Extract the [x, y] coordinate from the center of the cell holding the provided text.  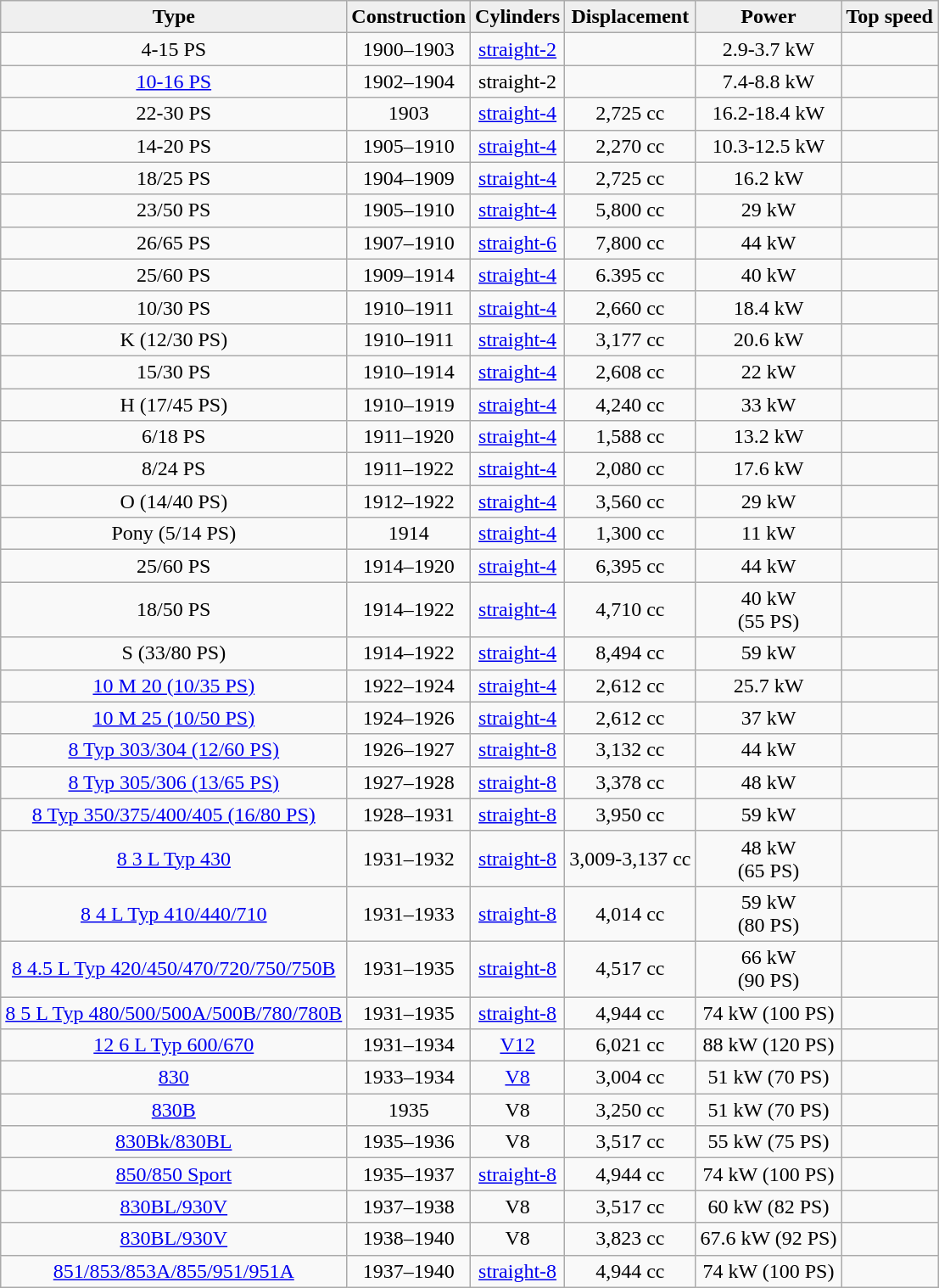
16.2-18.4 kW [769, 114]
16.2 kW [769, 178]
67.6 kW (92 PS) [769, 1239]
15/30 PS [174, 372]
S (33/80 PS) [174, 653]
O (14/40 PS) [174, 501]
2,660 cc [630, 307]
55 kW (75 PS) [769, 1142]
22-30 PS [174, 114]
3,004 cc [630, 1078]
33 kW [769, 405]
7,800 cc [630, 243]
830 [174, 1078]
3,132 cc [630, 750]
4,517 cc [630, 969]
8 4 L Typ 410/440/710 [174, 913]
850/850 Sport [174, 1174]
1935–1937 [409, 1174]
40 kW (55 PS) [769, 609]
1933–1934 [409, 1078]
13.2 kW [769, 437]
20.6 kW [769, 339]
8 4.5 L Typ 420/450/470/720/750/750B [174, 969]
4-15 PS [174, 49]
10 M 20 (10/35 PS) [174, 686]
10/30 PS [174, 307]
1931–1932 [409, 859]
1928–1931 [409, 815]
17.6 kW [769, 469]
18/25 PS [174, 178]
Displacement [630, 17]
1935 [409, 1110]
851/853/853A/855/951/951A [174, 1271]
3,378 cc [630, 782]
1926–1927 [409, 750]
66 kW (90 PS) [769, 969]
1,300 cc [630, 534]
1935–1936 [409, 1142]
1902–1904 [409, 81]
1922–1924 [409, 686]
12 6 L Typ 600/670 [174, 1045]
37 kW [769, 718]
1900–1903 [409, 49]
10-16 PS [174, 81]
3,009-3,137 cc [630, 859]
22 kW [769, 372]
8 Typ 305/306 (13/65 PS) [174, 782]
8 Typ 350/375/400/405 (16/80 PS) [174, 815]
830B [174, 1110]
1931–1933 [409, 913]
Type [174, 17]
1911–1922 [409, 469]
8/24 PS [174, 469]
8 5 L Typ 480/500/500A/500B/780/780B [174, 1012]
4,014 cc [630, 913]
1911–1920 [409, 437]
H (17/45 PS) [174, 405]
1910–1919 [409, 405]
4,240 cc [630, 405]
4,710 cc [630, 609]
1938–1940 [409, 1239]
40 kW [769, 275]
2,080 cc [630, 469]
25.7 kW [769, 686]
Power [769, 17]
V12 [517, 1045]
1937–1940 [409, 1271]
11 kW [769, 534]
1927–1928 [409, 782]
K (12/30 PS) [174, 339]
1924–1926 [409, 718]
Top speed [890, 17]
3,560 cc [630, 501]
8 3 L Typ 430 [174, 859]
1912–1922 [409, 501]
2,608 cc [630, 372]
8 Typ 303/304 (12/60 PS) [174, 750]
23/50 PS [174, 210]
18/50 PS [174, 609]
3,177 cc [630, 339]
1903 [409, 114]
1,588 cc [630, 437]
7.4-8.8 kW [769, 81]
1910–1914 [409, 372]
60 kW (82 PS) [769, 1207]
6.395 cc [630, 275]
14-20 PS [174, 146]
1904–1909 [409, 178]
59 kW(80 PS) [769, 913]
3,950 cc [630, 815]
1937–1938 [409, 1207]
3,823 cc [630, 1239]
Construction [409, 17]
Pony (5/14 PS) [174, 534]
48 kW (65 PS) [769, 859]
3,250 cc [630, 1110]
6/18 PS [174, 437]
1909–1914 [409, 275]
10.3-12.5 kW [769, 146]
2.9-3.7 kW [769, 49]
5,800 cc [630, 210]
1914–1920 [409, 566]
2,270 cc [630, 146]
Cylinders [517, 17]
6,021 cc [630, 1045]
1931–1934 [409, 1045]
830Bk/830BL [174, 1142]
8,494 cc [630, 653]
1907–1910 [409, 243]
18.4 kW [769, 307]
26/65 PS [174, 243]
88 kW (120 PS) [769, 1045]
6,395 cc [630, 566]
1914 [409, 534]
48 kW [769, 782]
straight-6 [517, 243]
10 M 25 (10/50 PS) [174, 718]
